Provide the (x, y) coordinate of the cell's center where the given text is located.  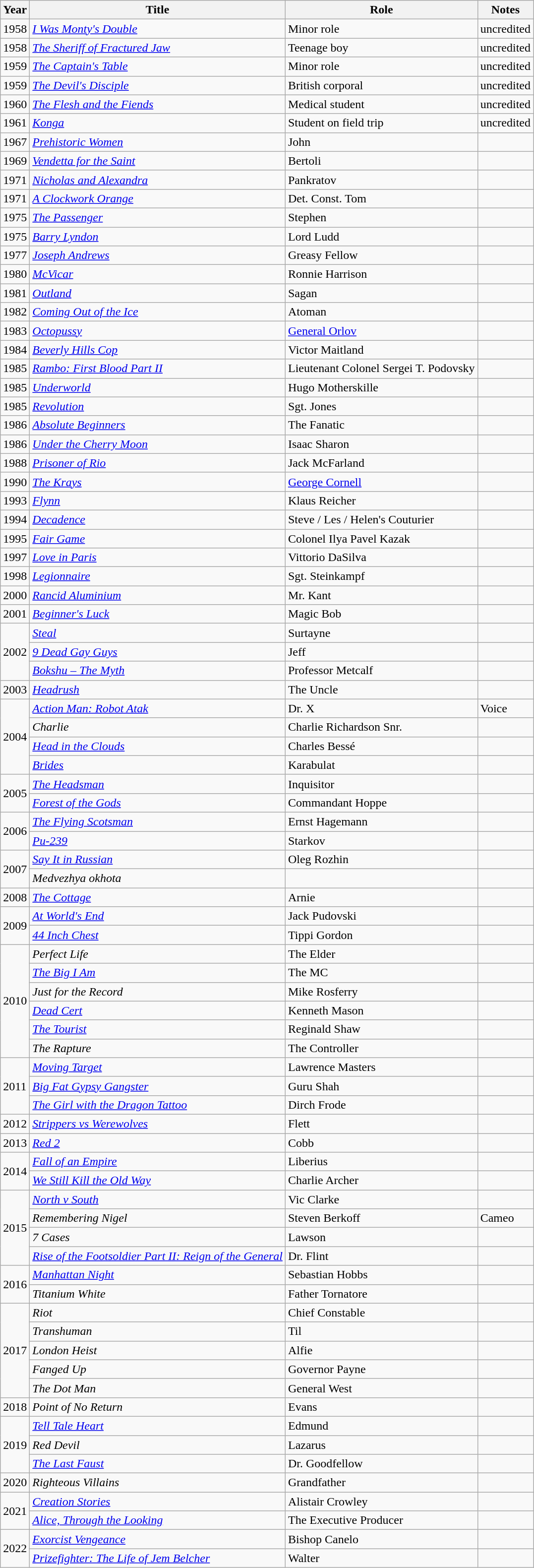
Prisoner of Rio (158, 463)
Love in Paris (158, 558)
The Controller (381, 1048)
General Orlov (381, 331)
Decadence (158, 519)
9 Dead Gay Guys (158, 652)
Voice (505, 708)
The Headsman (158, 784)
Transhuman (158, 1331)
1997 (15, 558)
Fall of an Empire (158, 1162)
Octopussy (158, 331)
Cobb (381, 1142)
Magic Bob (381, 614)
McVicar (158, 274)
The Big I Am (158, 973)
Role (381, 10)
Alfie (381, 1350)
Prehistoric Women (158, 142)
Fair Game (158, 538)
Klaus Reicher (381, 501)
2008 (15, 897)
1977 (15, 255)
Vittorio DaSilva (381, 558)
2002 (15, 652)
The Krays (158, 482)
Steve / Les / Helen's Couturier (381, 519)
Beginner's Luck (158, 614)
1984 (15, 350)
Jack McFarland (381, 463)
Just for the Record (158, 992)
Starkov (381, 841)
Bokshu – The Myth (158, 671)
Dead Cert (158, 1010)
Reginald Shaw (381, 1029)
Charlie Richardson Snr. (381, 727)
Lieutenant Colonel Sergei T. Podovsky (381, 369)
Konga (158, 123)
North v South (158, 1199)
Nicholas and Alexandra (158, 180)
Steven Berkoff (381, 1218)
1961 (15, 123)
London Heist (158, 1350)
2015 (15, 1228)
I Was Monty's Double (158, 29)
Red 2 (158, 1142)
Sgt. Steinkampf (381, 576)
Underworld (158, 387)
Atoman (381, 312)
Headrush (158, 690)
Mike Rosferry (381, 992)
Brides (158, 765)
Head in the Clouds (158, 746)
2004 (15, 737)
Jeff (381, 652)
2001 (15, 614)
2003 (15, 690)
2020 (15, 1483)
1988 (15, 463)
A Clockwork Orange (158, 198)
Evans (381, 1407)
Under the Cherry Moon (158, 444)
Revolution (158, 406)
2009 (15, 926)
Pankratov (381, 180)
Lawson (381, 1237)
Governor Payne (381, 1369)
We Still Kill the Old Way (158, 1181)
Dr. Goodfellow (381, 1464)
2014 (15, 1171)
Alistair Crowley (381, 1502)
1990 (15, 482)
The Tourist (158, 1029)
Forest of the Gods (158, 803)
2007 (15, 869)
1994 (15, 519)
7 Cases (158, 1237)
Medical student (381, 104)
Absolute Beginners (158, 425)
1998 (15, 576)
Charlie (158, 727)
Lord Ludd (381, 237)
General West (381, 1388)
Titanium White (158, 1294)
The Devil's Disciple (158, 85)
Creation Stories (158, 1502)
Arnie (381, 897)
Strippers vs Werewolves (158, 1124)
Notes (505, 10)
Bertoli (381, 161)
Perfect Life (158, 954)
Teenage boy (381, 48)
Pu-239 (158, 841)
Alice, Through the Looking (158, 1520)
Title (158, 10)
2016 (15, 1284)
The Sheriff of Fractured Jaw (158, 48)
1982 (15, 312)
Colonel Ilya Pavel Kazak (381, 538)
Coming Out of the Ice (158, 312)
Walter (381, 1558)
Dr. Flint (381, 1256)
Rancid Aluminium (158, 595)
Oleg Rozhin (381, 860)
Lazarus (381, 1445)
Action Man: Robot Atak (158, 708)
The Rapture (158, 1048)
1981 (15, 293)
Rambo: First Blood Part II (158, 369)
1993 (15, 501)
Flett (381, 1124)
Legionnaire (158, 576)
Dirch Frode (381, 1105)
1960 (15, 104)
Sgt. Jones (381, 406)
The Uncle (381, 690)
Outland (158, 293)
Tell Tale Heart (158, 1426)
Guru Shah (381, 1086)
Sebastian Hobbs (381, 1275)
Barry Lyndon (158, 237)
John (381, 142)
Karabulat (381, 765)
Father Tornatore (381, 1294)
1967 (15, 142)
Greasy Fellow (381, 255)
Moving Target (158, 1067)
Mr. Kant (381, 595)
Charles Bessé (381, 746)
The Captain's Table (158, 66)
Stephen (381, 217)
Chief Constable (381, 1313)
Vic Clarke (381, 1199)
Tippi Gordon (381, 935)
Inquisitor (381, 784)
Remembering Nigel (158, 1218)
Lawrence Masters (381, 1067)
The Flesh and the Fiends (158, 104)
2022 (15, 1549)
2013 (15, 1142)
1995 (15, 538)
Til (381, 1331)
The MC (381, 973)
Fanged Up (158, 1369)
2010 (15, 1001)
Flynn (158, 501)
Ernst Hagemann (381, 821)
The Flying Scotsman (158, 821)
Rise of the Footsoldier Part II: Reign of the General (158, 1256)
The Fanatic (381, 425)
Point of No Return (158, 1407)
Manhattan Night (158, 1275)
Medvezhya okhota (158, 878)
Big Fat Gypsy Gangster (158, 1086)
Bishop Canelo (381, 1539)
Say It in Russian (158, 860)
2006 (15, 831)
2018 (15, 1407)
Liberius (381, 1162)
The Last Faust (158, 1464)
The Girl with the Dragon Tattoo (158, 1105)
Sagan (381, 293)
Kenneth Mason (381, 1010)
Grandfather (381, 1483)
2019 (15, 1444)
Cameo (505, 1218)
Professor Metcalf (381, 671)
2011 (15, 1086)
2005 (15, 793)
44 Inch Chest (158, 935)
George Cornell (381, 482)
Steal (158, 633)
Dr. X (381, 708)
Year (15, 10)
Jack Pudovski (381, 916)
The Elder (381, 954)
2012 (15, 1124)
1983 (15, 331)
Beverly Hills Cop (158, 350)
Ronnie Harrison (381, 274)
Riot (158, 1313)
1969 (15, 161)
Prizefighter: The Life of Jem Belcher (158, 1558)
1980 (15, 274)
Exorcist Vengeance (158, 1539)
Righteous Villains (158, 1483)
At World's End (158, 916)
Joseph Andrews (158, 255)
Hugo Motherskille (381, 387)
Vendetta for the Saint (158, 161)
Edmund (381, 1426)
2021 (15, 1511)
The Cottage (158, 897)
The Executive Producer (381, 1520)
The Dot Man (158, 1388)
The Passenger (158, 217)
2000 (15, 595)
Surtayne (381, 633)
Charlie Archer (381, 1181)
Isaac Sharon (381, 444)
Student on field trip (381, 123)
Red Devil (158, 1445)
Victor Maitland (381, 350)
Commandant Hoppe (381, 803)
British corporal (381, 85)
2017 (15, 1350)
Det. Const. Tom (381, 198)
